Provide the (X, Y) coordinate of the cell's center where the given text is located.  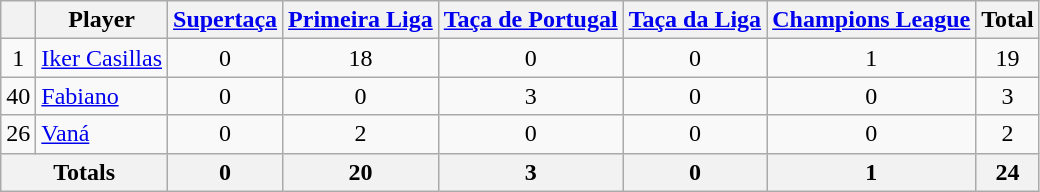
Player (102, 20)
Taça de Portugal (530, 20)
Champions League (872, 20)
19 (1008, 58)
Primeira Liga (361, 20)
Fabiano (102, 96)
Taça da Liga (695, 20)
Totals (84, 172)
Vaná (102, 134)
Supertaça (226, 20)
26 (18, 134)
Total (1008, 20)
24 (1008, 172)
40 (18, 96)
20 (361, 172)
18 (361, 58)
Iker Casillas (102, 58)
